Find where the given text appears and provide that cell's center as (x, y) coordinate. 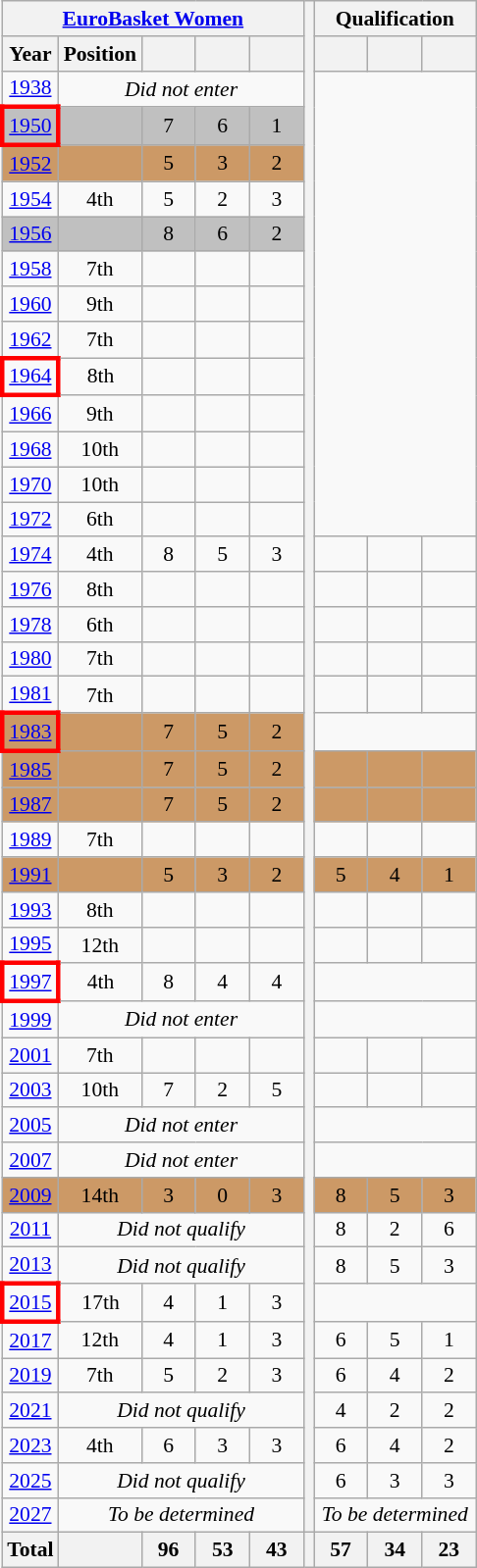
1980 (29, 659)
Year (29, 54)
1981 (29, 694)
1995 (29, 945)
96 (169, 1550)
1989 (29, 840)
Total (29, 1550)
1966 (29, 414)
2019 (29, 1376)
2007 (29, 1160)
1952 (29, 163)
1974 (29, 555)
2005 (29, 1126)
Position (100, 54)
1976 (29, 589)
1938 (29, 88)
1987 (29, 805)
2027 (29, 1515)
1968 (29, 450)
14th (100, 1195)
23 (450, 1550)
1978 (29, 625)
1985 (29, 769)
1991 (29, 875)
1964 (29, 377)
2003 (29, 1090)
2017 (29, 1340)
1993 (29, 910)
1960 (29, 304)
1954 (29, 199)
2001 (29, 1055)
2025 (29, 1481)
1983 (29, 732)
EuroBasket Women (153, 19)
1999 (29, 1020)
57 (342, 1550)
2021 (29, 1411)
2015 (29, 1302)
2023 (29, 1445)
1972 (29, 520)
2009 (29, 1195)
1956 (29, 234)
1958 (29, 270)
1962 (29, 339)
2013 (29, 1265)
Qualification (395, 19)
1970 (29, 484)
43 (277, 1550)
1950 (29, 127)
2011 (29, 1230)
1997 (29, 983)
53 (222, 1550)
34 (395, 1550)
0 (222, 1195)
17th (100, 1302)
